For the text-containing cell, return its midpoint in (x, y) coordinate format. 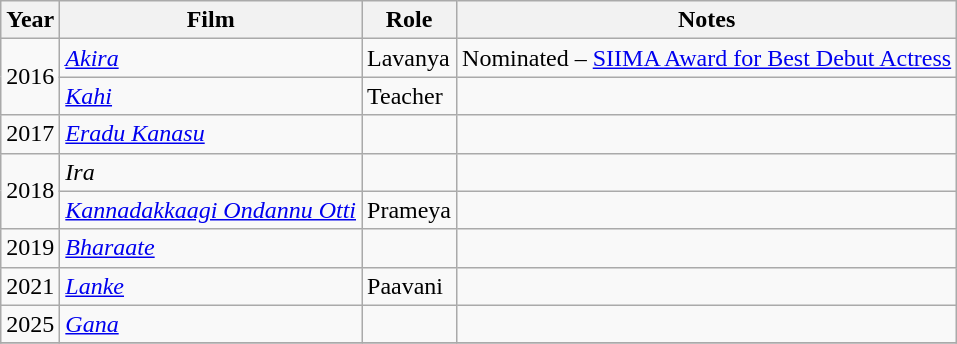
Bharaate (211, 248)
2019 (30, 248)
Kahi (211, 96)
Gana (211, 324)
Film (211, 20)
2017 (30, 134)
Lavanya (410, 58)
Notes (707, 20)
Kannadakkaagi Ondannu Otti (211, 210)
Prameya (410, 210)
Nominated – SIIMA Award for Best Debut Actress (707, 58)
2018 (30, 191)
Paavani (410, 286)
Akira (211, 58)
Lanke (211, 286)
2025 (30, 324)
Role (410, 20)
2016 (30, 77)
Ira (211, 172)
Year (30, 20)
Teacher (410, 96)
Eradu Kanasu (211, 134)
2021 (30, 286)
